Scan for the cell matching the given text and deliver its (X, Y) coordinate at center. 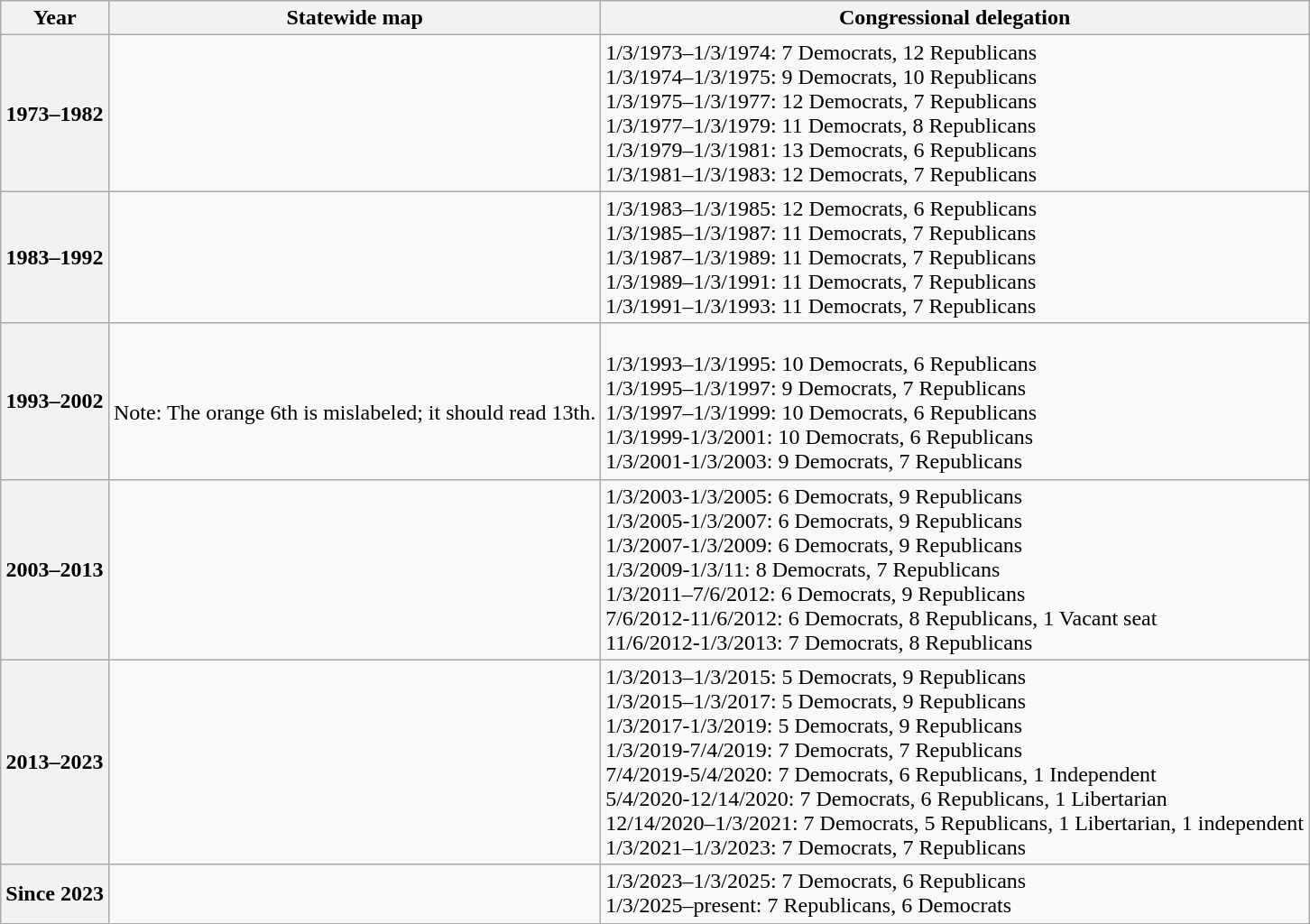
1993–2002 (55, 401)
1/3/2023–1/3/2025: 7 Democrats, 6 Republicans1/3/2025–present: 7 Republicans, 6 Democrats (955, 893)
2003–2013 (55, 569)
Year (55, 18)
Statewide map (354, 18)
Since 2023 (55, 893)
1973–1982 (55, 114)
1983–1992 (55, 257)
2013–2023 (55, 762)
Congressional delegation (955, 18)
Note: The orange 6th is mislabeled; it should read 13th. (354, 401)
